For the text-containing cell, return its midpoint in (x, y) coordinate format. 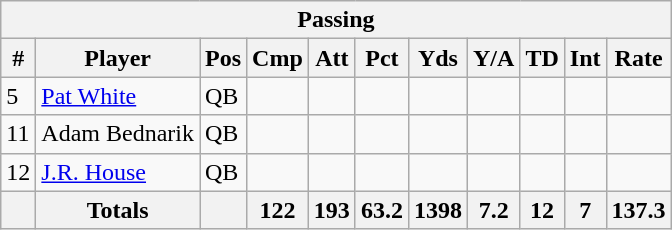
Cmp (278, 58)
Y/A (493, 58)
Totals (118, 210)
7.2 (493, 210)
193 (332, 210)
TD (542, 58)
63.2 (382, 210)
Passing (336, 20)
137.3 (638, 210)
11 (18, 134)
7 (585, 210)
J.R. House (118, 172)
Adam Bednarik (118, 134)
5 (18, 96)
Rate (638, 58)
Att (332, 58)
Pat White (118, 96)
1398 (438, 210)
Pos (224, 58)
Int (585, 58)
122 (278, 210)
Player (118, 58)
Pct (382, 58)
# (18, 58)
Yds (438, 58)
